Locate the cell with the specified text and output its (x, y) center coordinate. 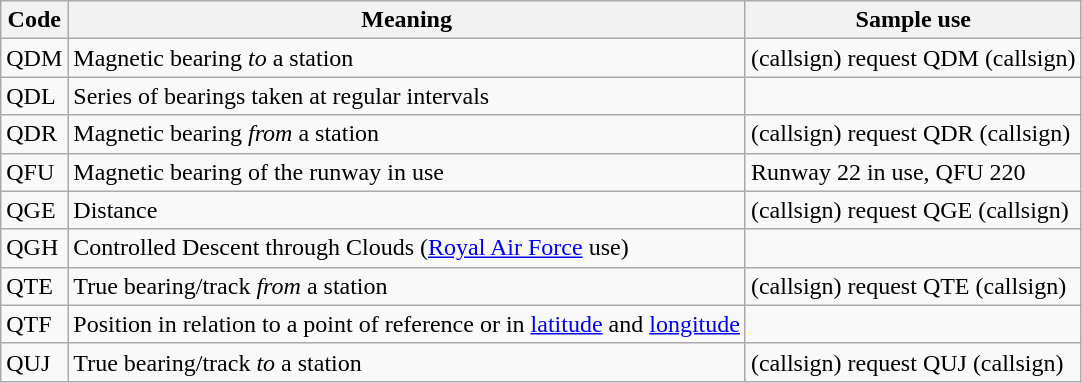
QDL (34, 96)
QTF (34, 324)
Distance (407, 210)
Code (34, 20)
QFU (34, 172)
(callsign) request QUJ (callsign) (913, 362)
(callsign) request QDR (callsign) (913, 134)
Controlled Descent through Clouds (Royal Air Force use) (407, 248)
Meaning (407, 20)
True bearing/track from a station (407, 286)
QGE (34, 210)
True bearing/track to a station (407, 362)
(callsign) request QGE (callsign) (913, 210)
Magnetic bearing of the runway in use (407, 172)
(callsign) request QTE (callsign) (913, 286)
QUJ (34, 362)
Series of bearings taken at regular intervals (407, 96)
QDM (34, 58)
Magnetic bearing from a station (407, 134)
QDR (34, 134)
QTE (34, 286)
(callsign) request QDM (callsign) (913, 58)
Sample use (913, 20)
Position in relation to a point of reference or in latitude and longitude (407, 324)
QGH (34, 248)
Magnetic bearing to a station (407, 58)
Runway 22 in use, QFU 220 (913, 172)
